Extract the (X, Y) coordinate from the center of the cell holding the provided text.  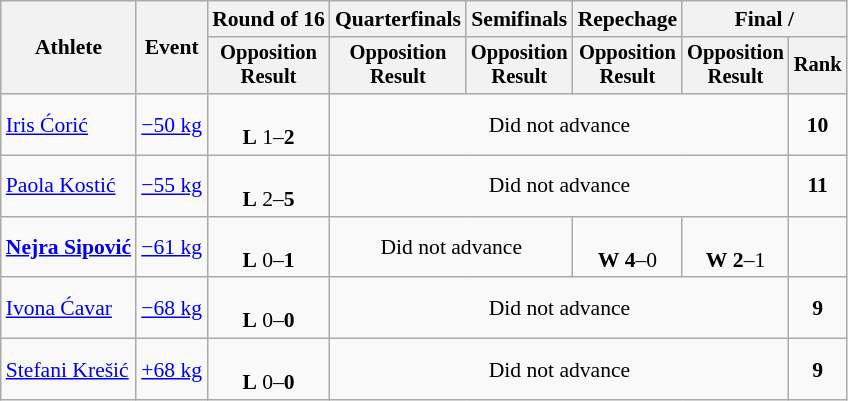
L 2–5 (268, 186)
10 (818, 124)
Athlete (68, 48)
Paola Kostić (68, 186)
11 (818, 186)
−55 kg (172, 186)
Iris Ćorić (68, 124)
L 1–2 (268, 124)
Repechage (628, 19)
W 2–1 (736, 248)
Stefani Krešić (68, 370)
W 4–0 (628, 248)
Final / (764, 19)
Nejra Sipović (68, 248)
+68 kg (172, 370)
Quarterfinals (398, 19)
L 0–1 (268, 248)
Rank (818, 66)
Round of 16 (268, 19)
Event (172, 48)
−61 kg (172, 248)
−68 kg (172, 308)
−50 kg (172, 124)
Semifinals (520, 19)
Ivona Ćavar (68, 308)
